Identify which cell holds the provided text, then report its [X, Y] central coordinate. 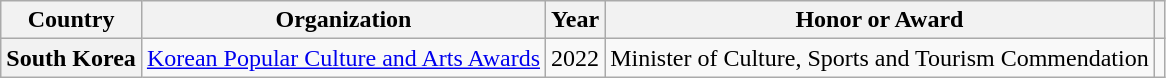
Korean Popular Culture and Arts Awards [343, 58]
Organization [343, 20]
Honor or Award [880, 20]
South Korea [72, 58]
Country [72, 20]
Minister of Culture, Sports and Tourism Commendation [880, 58]
Year [576, 20]
2022 [576, 58]
